From the cell containing the given text, extract its center point as [X, Y] coordinate. 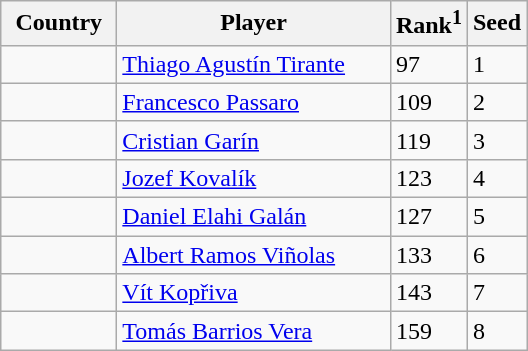
123 [428, 178]
Vít Kopřiva [254, 293]
Player [254, 24]
143 [428, 293]
Albert Ramos Viñolas [254, 255]
3 [496, 140]
2 [496, 102]
Cristian Garín [254, 140]
Tomás Barrios Vera [254, 331]
133 [428, 255]
127 [428, 217]
Francesco Passaro [254, 102]
4 [496, 178]
Rank1 [428, 24]
Jozef Kovalík [254, 178]
Thiago Agustín Tirante [254, 64]
109 [428, 102]
Country [59, 24]
97 [428, 64]
Daniel Elahi Galán [254, 217]
6 [496, 255]
5 [496, 217]
119 [428, 140]
159 [428, 331]
Seed [496, 24]
8 [496, 331]
1 [496, 64]
7 [496, 293]
